Pinpoint the cell where the given text exists, returning its [x, y] midpoint coordinate. 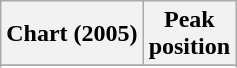
Chart (2005) [72, 34]
Peakposition [189, 34]
